Locate the cell with the specified text and output its [x, y] center coordinate. 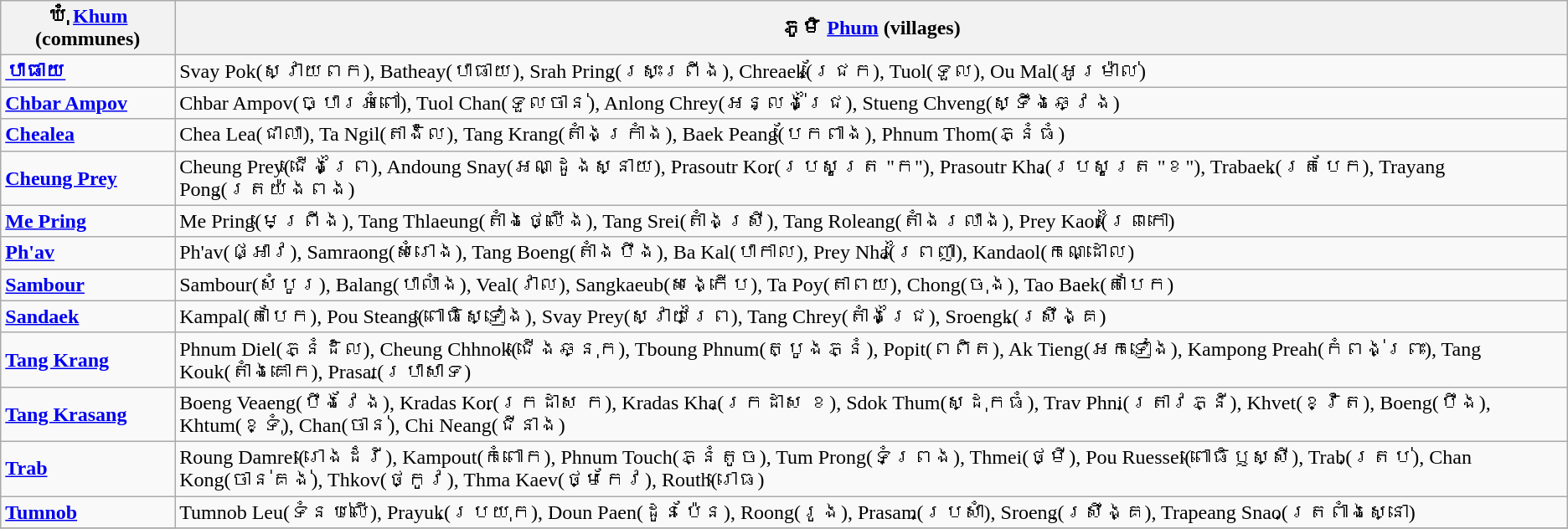
Me Pring(មេព្រីង), Tang Thlaeung(តាំងថ្លើង), Tang Srei(តាំងស្រី), Tang Roleang(តាំងរលាង), Prey Kaor(ព្រៃកោ) [871, 221]
Me Pring [88, 221]
Tang Krasang [88, 413]
បាធាយ [88, 71]
Sandaek [88, 316]
Kampal(តាបែក), Pou Steang(ពោធិស្ទៀង), Svay Prey(ស្វាយព្រៃ), Tang Chrey(តាំងជ្រៃ), Sroengk(ស្រឹង្គ) [871, 316]
Sambour(សំបូរ), Balang(បាលាំង), Veal(វាល), Sangkaeub(សង្កើប), Ta Poy(តាពយ), Chong(ចុង), Tao Baek(តាបែក) [871, 285]
Tumnob [88, 511]
Tang Krang [88, 360]
Chbar Ampov [88, 103]
Ph'av(ផ្អាវ), Samraong(សំរោង), Tang Boeng(តាំងបឹង), Ba Kal(បាកាល), Prey Nha(ព្រៃញា), Kandaol(កណ្ដោល) [871, 253]
Ph'av [88, 253]
Chbar Ampov(ច្បារអំពៅ), Tuol Chan(ទួលចាន់), Anlong Chrey(អន្លង់ជ្រៃ), Stueng Chveng(ស្ទឹងឆ្វេង) [871, 103]
Chea Lea(ជាលា), Ta Ngil(តាង៉ិល), Tang Krang(តាំងក្រាំង), Baek Peang(បែកពាង), Phnum Thom(ភ្នំធំ) [871, 135]
Cheung Prey [88, 177]
Trab [88, 469]
Svay Pok(ស្វាយពក), Batheay(បាធាយ), Srah Pring(ស្រះព្រីង), Chreaek(ជ្រែក), Tuol(ទួល), Ou Mal(អូរម៉ាល់) [871, 71]
Tumnob Leu(ទំនប់លើ), Prayuk(ប្រយុក), Doun Paen(ដូនប៉ែន), Roong(រូង), Prasam(ប្រសាំ), Sroeng(ស្រឹង្គ), Trapeang Snao(ត្រពាំងស្នោ) [871, 511]
Sambour [88, 285]
ភូមិ Phum (villages) [871, 28]
Cheung Prey(ជើងព្រៃ), Andoung Snay(អណ្ដូងស្នាយ), Prasoutr Kor(ប្រសូត្រ "ក"), Prasoutr Kha(ប្រសូត្រ "ខ"), Trabaek(ត្របែក), Trayang Pong(ត្រយ៉ងពង) [871, 177]
ឃុំ Khum (communes) [88, 28]
Chealea [88, 135]
